Locate the cell with the specified text and output its [X, Y] center coordinate. 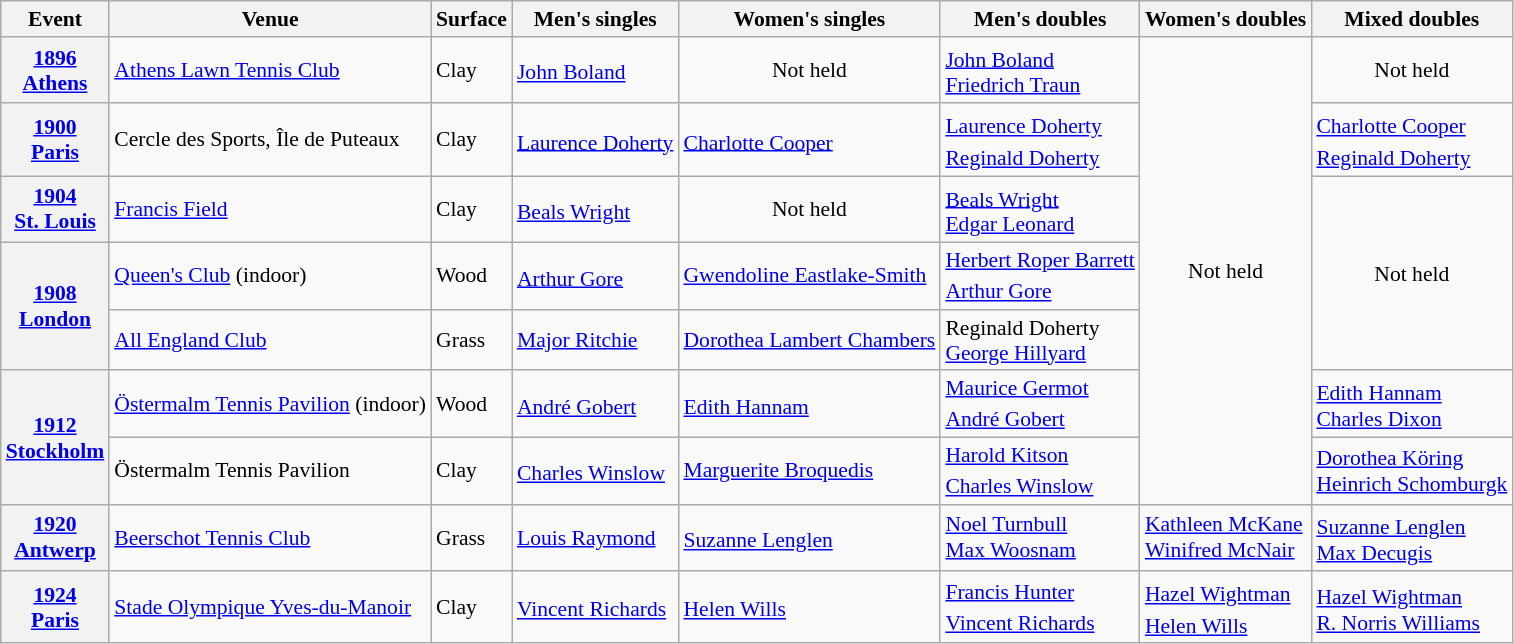
Maurice Germot André Gobert [1040, 404]
1900Paris [55, 140]
Charles Winslow [596, 472]
Major Ritchie [596, 340]
Men's singles [596, 19]
1908London [55, 307]
Women's doubles [1226, 19]
John Boland Friedrich Traun [1040, 70]
1920Antwerp [55, 538]
Östermalm Tennis Pavilion [270, 472]
Laurence Doherty [596, 140]
Laurence Doherty Reginald Doherty [1040, 140]
Dorothea Lambert Chambers [809, 340]
Mixed doubles [1412, 19]
1924Paris [55, 608]
Arthur Gore [596, 276]
Francis Field [270, 210]
Francis Hunter Vincent Richards [1040, 608]
Kathleen McKane Winifred McNair [1226, 538]
Marguerite Broquedis [809, 472]
Beals Wright [596, 210]
Suzanne Lenglen [809, 538]
Stade Olympique Yves-du-Manoir [270, 608]
Charlotte Cooper [809, 140]
1904St. Louis [55, 210]
Edith Hannam [809, 404]
Hazel Wightman R. Norris Williams [1412, 608]
Dorothea Köring Heinrich Schomburgk [1412, 472]
Cercle des Sports, Île de Puteaux [270, 140]
Charlotte Cooper Reginald Doherty [1412, 140]
Harold Kitson Charles Winslow [1040, 472]
André Gobert [596, 404]
Louis Raymond [596, 538]
1896Athens [55, 70]
Queen's Club (indoor) [270, 276]
Gwendoline Eastlake-Smith [809, 276]
Vincent Richards [596, 608]
All England Club [270, 340]
1912Stockholm [55, 438]
Helen Wills [809, 608]
Östermalm Tennis Pavilion (indoor) [270, 404]
John Boland [596, 70]
Noel Turnbull Max Woosnam [1040, 538]
Beals Wright Edgar Leonard [1040, 210]
Event [55, 19]
Reginald Doherty George Hillyard [1040, 340]
Herbert Roper Barrett Arthur Gore [1040, 276]
Beerschot Tennis Club [270, 538]
Men's doubles [1040, 19]
Athens Lawn Tennis Club [270, 70]
Hazel Wightman Helen Wills [1226, 608]
Surface [472, 19]
Suzanne Lenglen Max Decugis [1412, 538]
Venue [270, 19]
Edith Hannam Charles Dixon [1412, 404]
Women's singles [809, 19]
